Pinpoint the cell where the given text exists, returning its (X, Y) midpoint coordinate. 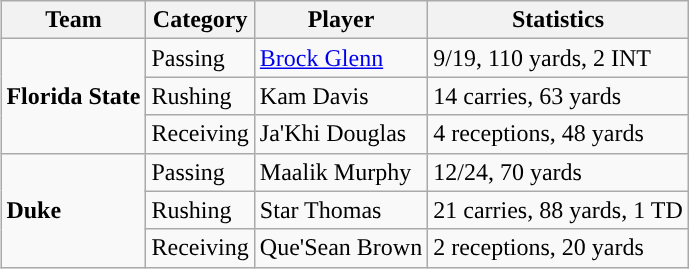
9/19, 110 yards, 2 INT (558, 58)
Maalik Murphy (340, 172)
4 receptions, 48 yards (558, 134)
Team (74, 20)
Ja'Khi Douglas (340, 134)
21 carries, 88 yards, 1 TD (558, 210)
Kam Davis (340, 96)
Category (200, 20)
14 carries, 63 yards (558, 96)
Star Thomas (340, 210)
Que'Sean Brown (340, 248)
Brock Glenn (340, 58)
12/24, 70 yards (558, 172)
2 receptions, 20 yards (558, 248)
Florida State (74, 96)
Statistics (558, 20)
Player (340, 20)
Duke (74, 210)
